Return the (X, Y) coordinate for the center point of the cell that contains the specified text.  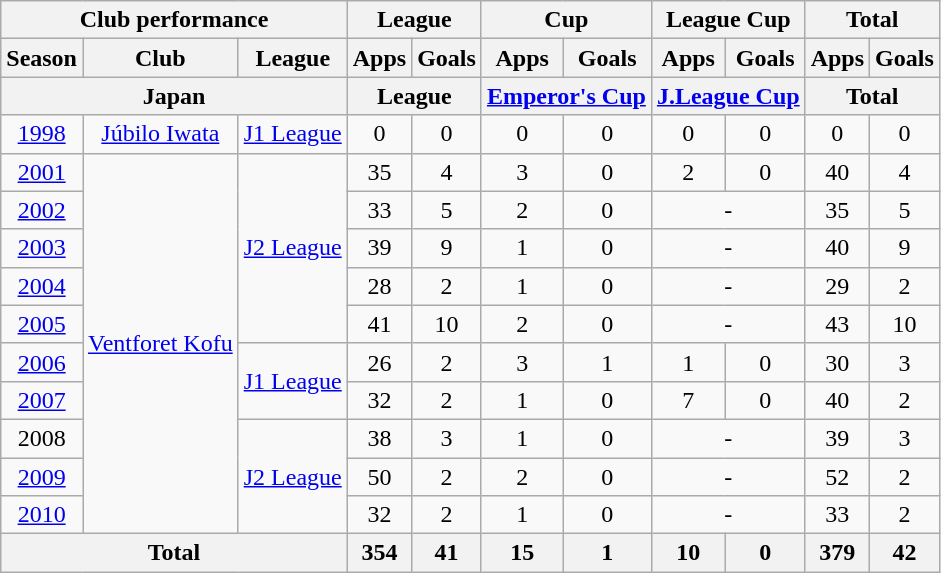
League Cup (728, 20)
Emperor's Cup (566, 96)
Club (160, 58)
379 (837, 553)
354 (379, 553)
Ventforet Kofu (160, 344)
2010 (42, 515)
J.League Cup (728, 96)
50 (379, 477)
2007 (42, 400)
28 (379, 286)
2006 (42, 362)
1998 (42, 134)
Júbilo Iwata (160, 134)
2008 (42, 438)
30 (837, 362)
52 (837, 477)
Club performance (174, 20)
Japan (174, 96)
15 (522, 553)
2004 (42, 286)
2003 (42, 248)
2005 (42, 324)
2001 (42, 172)
7 (688, 400)
29 (837, 286)
26 (379, 362)
Season (42, 58)
42 (905, 553)
43 (837, 324)
38 (379, 438)
Cup (566, 20)
2002 (42, 210)
2009 (42, 477)
